Provide the (x, y) coordinate of the cell's center where the given text is located.  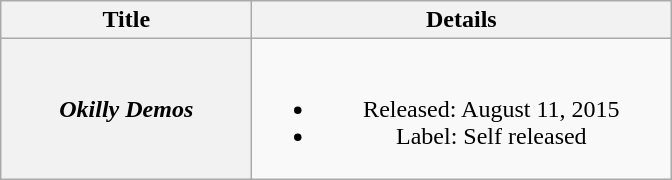
Released: August 11, 2015Label: Self released (462, 109)
Okilly Demos (126, 109)
Title (126, 20)
Details (462, 20)
